Return (X, Y) of the center of cell containing provided text 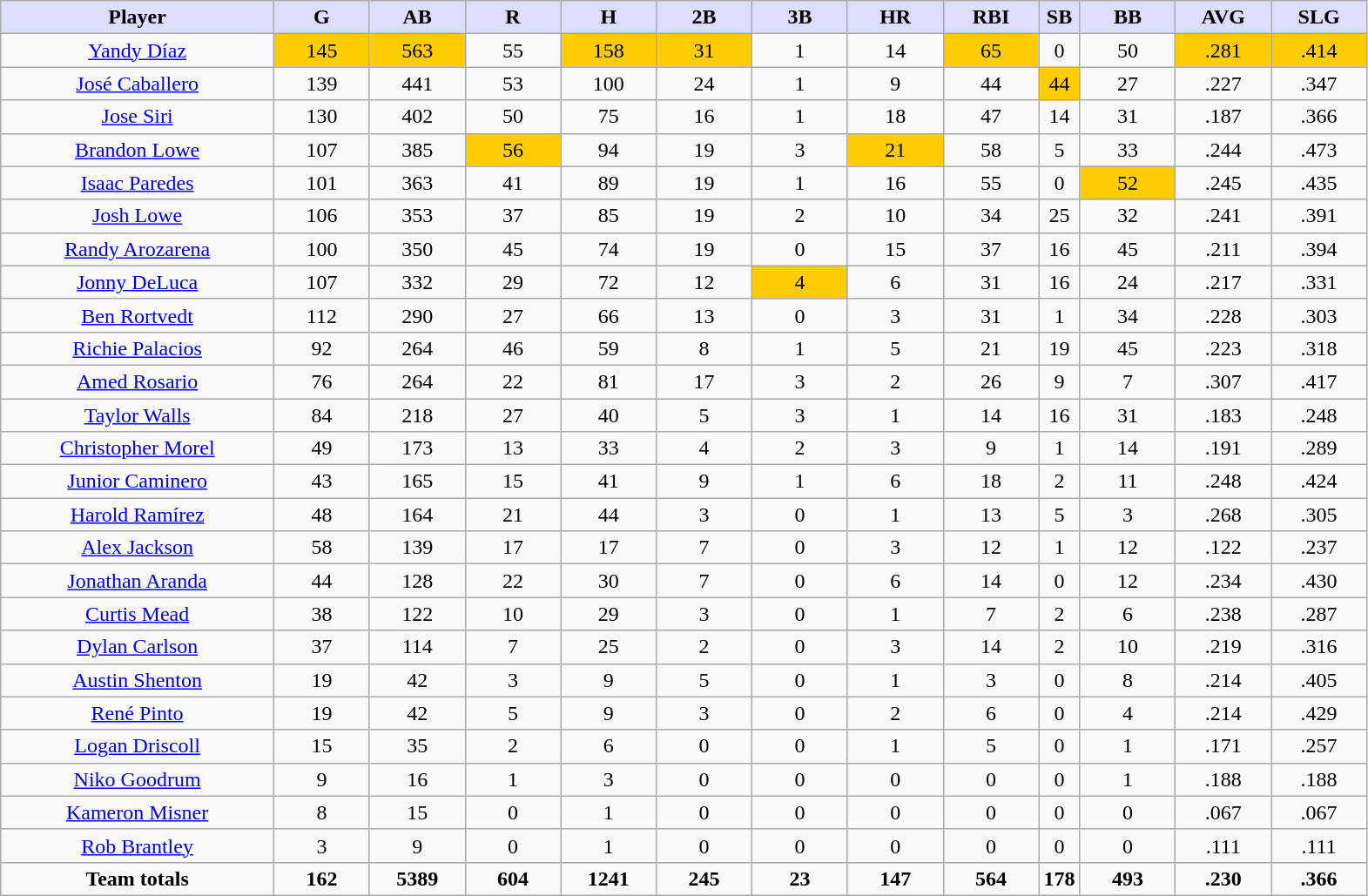
164 (417, 515)
Richie Palacios (138, 348)
2B (704, 17)
49 (321, 448)
.289 (1319, 448)
.245 (1223, 183)
.228 (1223, 315)
56 (513, 150)
José Caballero (138, 84)
.394 (1319, 249)
114 (417, 647)
147 (895, 879)
101 (321, 183)
.238 (1223, 614)
.303 (1319, 315)
.187 (1223, 117)
245 (704, 879)
BB (1128, 17)
.219 (1223, 647)
81 (609, 381)
Jose Siri (138, 117)
Team totals (138, 879)
Alex Jackson (138, 548)
.183 (1223, 415)
94 (609, 150)
493 (1128, 879)
.244 (1223, 150)
76 (321, 381)
HR (895, 17)
47 (991, 117)
.417 (1319, 381)
.122 (1223, 548)
Player (138, 17)
122 (417, 614)
.435 (1319, 183)
363 (417, 183)
.316 (1319, 647)
.171 (1223, 746)
Niko Goodrum (138, 779)
Taylor Walls (138, 415)
402 (417, 117)
59 (609, 348)
Austin Shenton (138, 680)
92 (321, 348)
R (513, 17)
.331 (1319, 282)
85 (609, 216)
.217 (1223, 282)
604 (513, 879)
Randy Arozarena (138, 249)
38 (321, 614)
112 (321, 315)
173 (417, 448)
72 (609, 282)
.227 (1223, 84)
65 (991, 51)
.268 (1223, 515)
5389 (417, 879)
Jonny DeLuca (138, 282)
106 (321, 216)
Kameron Misner (138, 812)
46 (513, 348)
René Pinto (138, 713)
3B (800, 17)
.241 (1223, 216)
.237 (1319, 548)
H (609, 17)
.391 (1319, 216)
162 (321, 879)
84 (321, 415)
290 (417, 315)
Harold Ramírez (138, 515)
1241 (609, 879)
AVG (1223, 17)
SLG (1319, 17)
145 (321, 51)
.191 (1223, 448)
Jonathan Aranda (138, 581)
G (321, 17)
.223 (1223, 348)
.211 (1223, 249)
.318 (1319, 348)
Curtis Mead (138, 614)
.234 (1223, 581)
178 (1059, 879)
Yandy Díaz (138, 51)
.429 (1319, 713)
AB (417, 17)
23 (800, 879)
40 (609, 415)
.257 (1319, 746)
89 (609, 183)
.414 (1319, 51)
.405 (1319, 680)
48 (321, 515)
53 (513, 84)
26 (991, 381)
165 (417, 482)
.424 (1319, 482)
.430 (1319, 581)
.281 (1223, 51)
Logan Driscoll (138, 746)
52 (1128, 183)
564 (991, 879)
.473 (1319, 150)
353 (417, 216)
158 (609, 51)
332 (417, 282)
11 (1128, 482)
75 (609, 117)
Brandon Lowe (138, 150)
130 (321, 117)
RBI (991, 17)
Ben Rortvedt (138, 315)
SB (1059, 17)
350 (417, 249)
Rob Brantley (138, 845)
Josh Lowe (138, 216)
32 (1128, 216)
128 (417, 581)
43 (321, 482)
Dylan Carlson (138, 647)
Isaac Paredes (138, 183)
.347 (1319, 84)
35 (417, 746)
385 (417, 150)
.305 (1319, 515)
441 (417, 84)
218 (417, 415)
563 (417, 51)
66 (609, 315)
Junior Caminero (138, 482)
74 (609, 249)
.307 (1223, 381)
.287 (1319, 614)
Amed Rosario (138, 381)
Christopher Morel (138, 448)
30 (609, 581)
.230 (1223, 879)
